Search for the cell housing the specified text and yield its (X, Y) center coordinate. 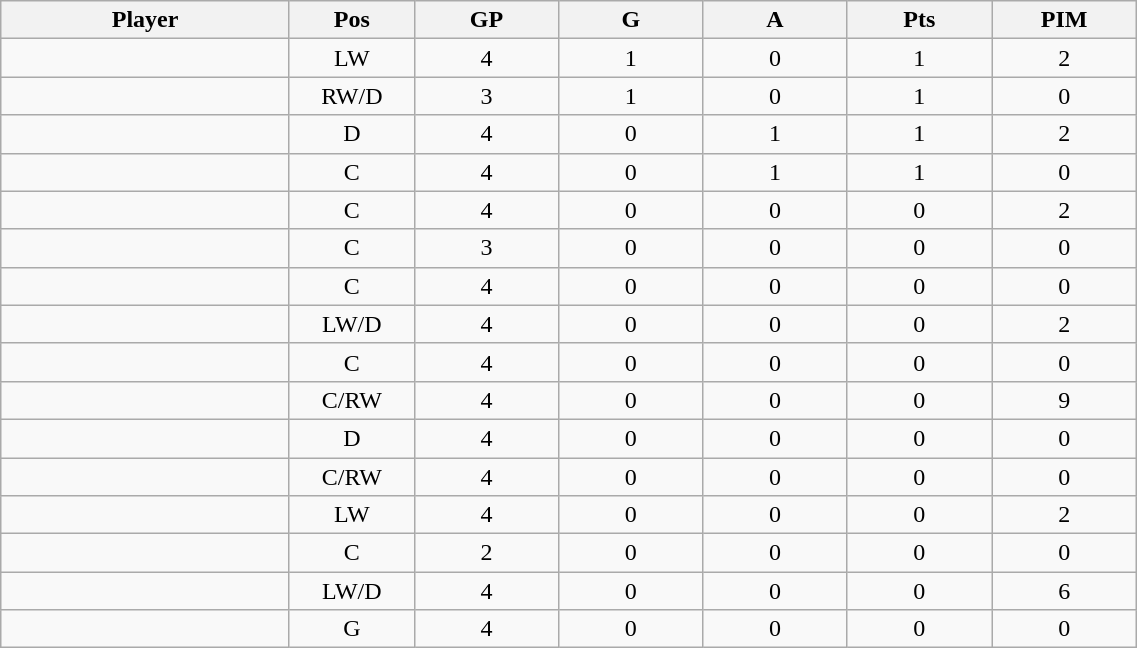
PIM (1064, 20)
A (775, 20)
6 (1064, 591)
GP (486, 20)
Pts (919, 20)
9 (1064, 400)
Pos (352, 20)
RW/D (352, 96)
Player (146, 20)
